Determine the [X, Y] coordinate at the center of the cell enclosing the given text.  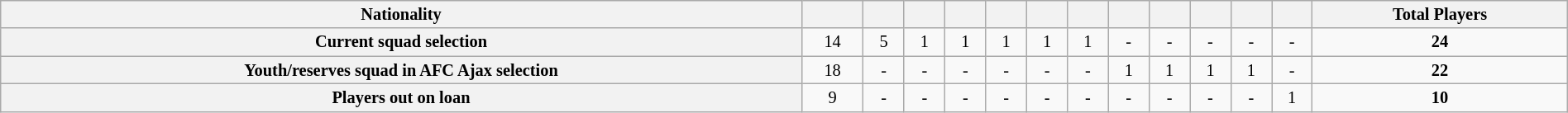
Nationality [401, 14]
Total Players [1440, 14]
Current squad selection [401, 42]
5 [883, 42]
14 [832, 42]
Youth/reserves squad in AFC Ajax selection [401, 70]
Players out on loan [401, 97]
9 [832, 97]
10 [1440, 97]
18 [832, 70]
24 [1440, 42]
22 [1440, 70]
